Detect which cell encompasses the target text, then output its [x, y] center coordinate. 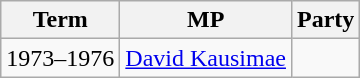
Party [325, 20]
MP [206, 20]
Term [60, 20]
David Kausimae [206, 58]
1973–1976 [60, 58]
